From the cell containing the given text, extract its center point as (X, Y) coordinate. 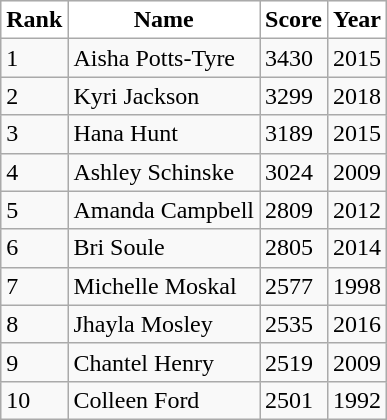
4 (34, 172)
Name (164, 20)
Hana Hunt (164, 134)
Score (294, 20)
7 (34, 286)
Aisha Potts-Tyre (164, 58)
2577 (294, 286)
2805 (294, 248)
Jhayla Mosley (164, 324)
3189 (294, 134)
9 (34, 362)
2014 (356, 248)
Ashley Schinske (164, 172)
10 (34, 400)
Chantel Henry (164, 362)
2519 (294, 362)
1 (34, 58)
Rank (34, 20)
8 (34, 324)
Colleen Ford (164, 400)
2018 (356, 96)
1998 (356, 286)
1992 (356, 400)
3 (34, 134)
Kyri Jackson (164, 96)
2016 (356, 324)
5 (34, 210)
3430 (294, 58)
Michelle Moskal (164, 286)
6 (34, 248)
2535 (294, 324)
Bri Soule (164, 248)
Year (356, 20)
2012 (356, 210)
2809 (294, 210)
2 (34, 96)
3024 (294, 172)
3299 (294, 96)
Amanda Campbell (164, 210)
2501 (294, 400)
